Extract the (x, y) coordinate from the center of the cell holding the provided text.  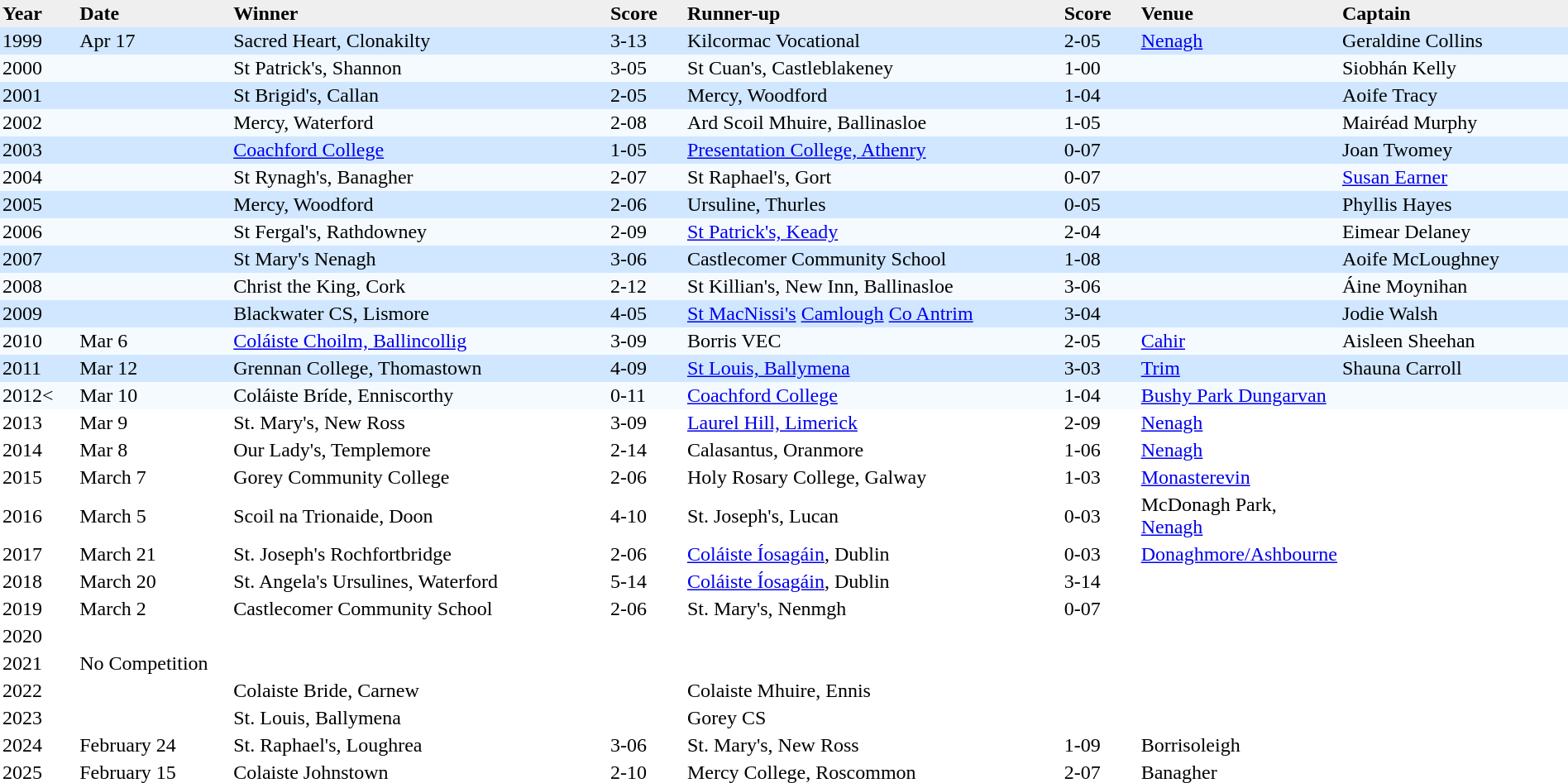
St Patrick's, Shannon (419, 68)
Kilcormac Vocational (873, 41)
2006 (38, 232)
Captain (1454, 13)
3-14 (1100, 582)
Gorey CS (873, 718)
St Brigid's, Callan (419, 96)
2020 (38, 637)
March 7 (154, 478)
Gorey Community College (419, 478)
2015 (38, 478)
Joan Twomey (1454, 150)
1999 (38, 41)
Susan Earner (1454, 177)
2018 (38, 582)
3-04 (1100, 314)
St Raphael's, Gort (873, 177)
2024 (38, 746)
2001 (38, 96)
1-08 (1100, 260)
2011 (38, 369)
1-03 (1100, 478)
2-07 (647, 177)
2007 (38, 260)
Aoife McLoughney (1454, 260)
Blackwater CS, Lismore (419, 314)
2003 (38, 150)
March 2 (154, 609)
1-06 (1100, 450)
Mar 10 (154, 395)
1-00 (1100, 68)
Our Lady's, Templemore (419, 450)
2000 (38, 68)
5-14 (647, 582)
St. Angela's Ursulines, Waterford (419, 582)
2012< (38, 395)
Venue (1239, 13)
McDonagh Park, Nenagh (1239, 516)
Aoife Tracy (1454, 96)
Year (38, 13)
Holy Rosary College, Galway (873, 478)
St Patrick's, Keady (873, 232)
St Mary's Nenagh (419, 260)
2016 (38, 516)
2002 (38, 122)
2-08 (647, 122)
Christ the King, Cork (419, 286)
Colaiste Mhuire, Ennis (873, 691)
Grennan College, Thomastown (419, 369)
Ursuline, Thurles (873, 205)
2-04 (1100, 232)
March 21 (154, 554)
St Killian's, New Inn, Ballinasloe (873, 286)
2-14 (647, 450)
Bushy Park Dungarvan (1239, 395)
Shauna Carroll (1454, 369)
March 5 (154, 516)
Mar 9 (154, 423)
Mar 12 (154, 369)
1-09 (1100, 746)
Date (154, 13)
Aisleen Sheehan (1454, 341)
Cahir (1239, 341)
Colaiste Bride, Carnew (419, 691)
No Competition (154, 663)
0-11 (647, 395)
February 24 (154, 746)
St. Mary's, Nenmgh (873, 609)
St Rynagh's, Banagher (419, 177)
St. Joseph's Rochfortbridge (419, 554)
March 20 (154, 582)
2021 (38, 663)
Jodie Walsh (1454, 314)
Ard Scoil Mhuire, Ballinasloe (873, 122)
2008 (38, 286)
2023 (38, 718)
St Cuan's, Castleblakeney (873, 68)
Mar 6 (154, 341)
Calasantus, Oranmore (873, 450)
Apr 17 (154, 41)
Presentation College, Athenry (873, 150)
4-05 (647, 314)
Geraldine Collins (1454, 41)
Borris VEC (873, 341)
2013 (38, 423)
Mairéad Murphy (1454, 122)
4-10 (647, 516)
3-13 (647, 41)
2014 (38, 450)
Winner (419, 13)
St. Louis, Ballymena (419, 718)
3-03 (1100, 369)
St MacNissi's Camlough Co Antrim (873, 314)
Runner-up (873, 13)
Donaghmore/Ashbourne (1239, 554)
Siobhán Kelly (1454, 68)
2022 (38, 691)
St. Raphael's, Loughrea (419, 746)
2004 (38, 177)
Laurel Hill, Limerick (873, 423)
Coláiste Choilm, Ballincollig (419, 341)
Monasterevin (1239, 478)
St Louis, Ballymena (873, 369)
3-05 (647, 68)
4-09 (647, 369)
2009 (38, 314)
2-12 (647, 286)
2017 (38, 554)
2019 (38, 609)
2010 (38, 341)
2005 (38, 205)
St. Joseph's, Lucan (873, 516)
Sacred Heart, Clonakilty (419, 41)
Phyllis Hayes (1454, 205)
Trim (1239, 369)
Coláiste Bríde, Enniscorthy (419, 395)
Eimear Delaney (1454, 232)
0-05 (1100, 205)
Mar 8 (154, 450)
St Fergal's, Rathdowney (419, 232)
Borrisoleigh (1239, 746)
Mercy, Waterford (419, 122)
Scoil na Trionaide, Doon (419, 516)
Áine Moynihan (1454, 286)
